Output the [x, y] coordinate of the center of the cell containing the given text.  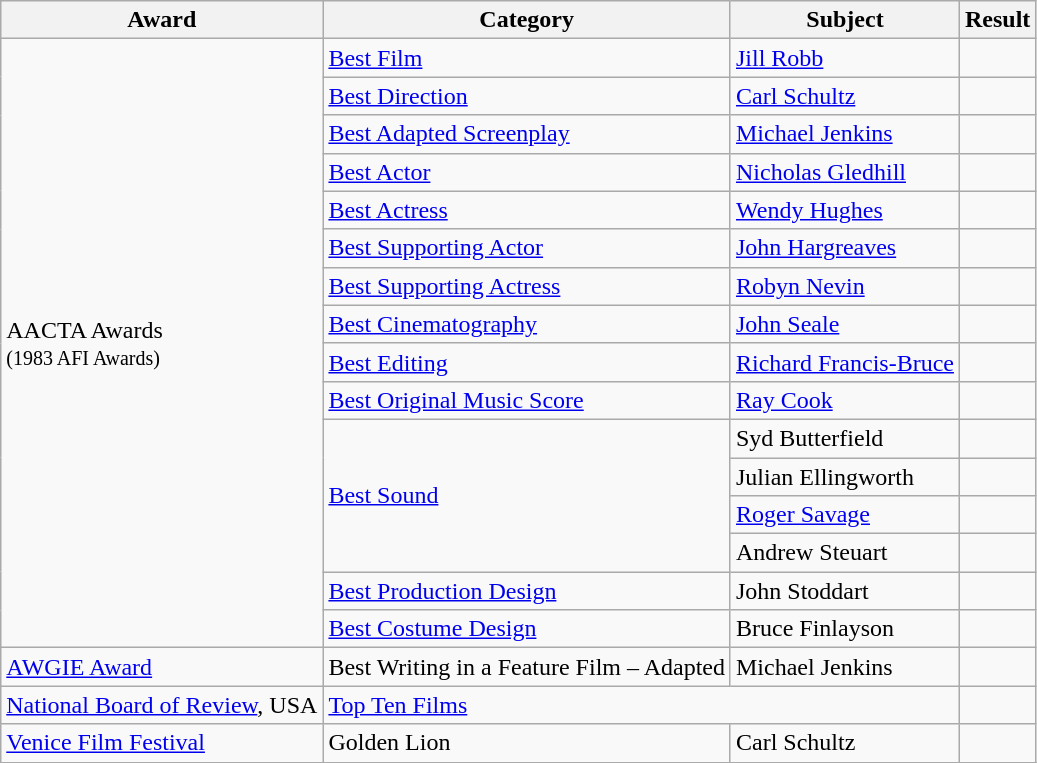
Best Costume Design [527, 629]
Best Sound [527, 495]
Ray Cook [844, 400]
Best Direction [527, 96]
Subject [844, 20]
Golden Lion [527, 743]
Best Film [527, 58]
Top Ten Films [642, 705]
John Stoddart [844, 591]
Syd Butterfield [844, 438]
Richard Francis-Bruce [844, 362]
Best Production Design [527, 591]
Best Writing in a Feature Film – Adapted [527, 667]
Best Supporting Actress [527, 286]
Category [527, 20]
John Seale [844, 324]
AACTA Awards(1983 AFI Awards) [162, 344]
AWGIE Award [162, 667]
Best Adapted Screenplay [527, 134]
Result [997, 20]
Best Original Music Score [527, 400]
Best Editing [527, 362]
Venice Film Festival [162, 743]
Best Cinematography [527, 324]
Roger Savage [844, 515]
Award [162, 20]
Best Supporting Actor [527, 248]
Andrew Steuart [844, 553]
Nicholas Gledhill [844, 172]
Wendy Hughes [844, 210]
Julian Ellingworth [844, 477]
Best Actor [527, 172]
Robyn Nevin [844, 286]
National Board of Review, USA [162, 705]
John Hargreaves [844, 248]
Jill Robb [844, 58]
Bruce Finlayson [844, 629]
Best Actress [527, 210]
